Scan for the cell matching the given text and deliver its [X, Y] coordinate at center. 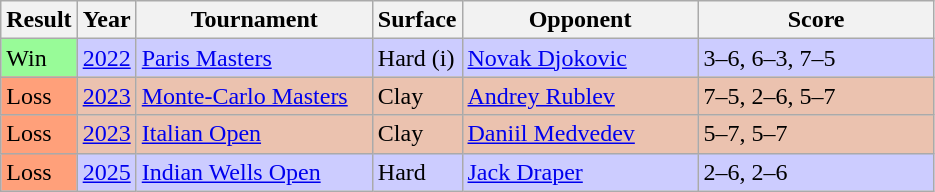
2025 [106, 172]
Result [39, 20]
Indian Wells Open [254, 172]
Jack Draper [580, 172]
Win [39, 58]
Italian Open [254, 134]
5–7, 5–7 [816, 134]
Novak Djokovic [580, 58]
Hard (i) [417, 58]
Opponent [580, 20]
Year [106, 20]
Hard [417, 172]
3–6, 6–3, 7–5 [816, 58]
2–6, 2–6 [816, 172]
Andrey Rublev [580, 96]
Tournament [254, 20]
Surface [417, 20]
Daniil Medvedev [580, 134]
2022 [106, 58]
Score [816, 20]
7–5, 2–6, 5–7 [816, 96]
Monte-Carlo Masters [254, 96]
Paris Masters [254, 58]
